For the text-containing cell, return its midpoint in (x, y) coordinate format. 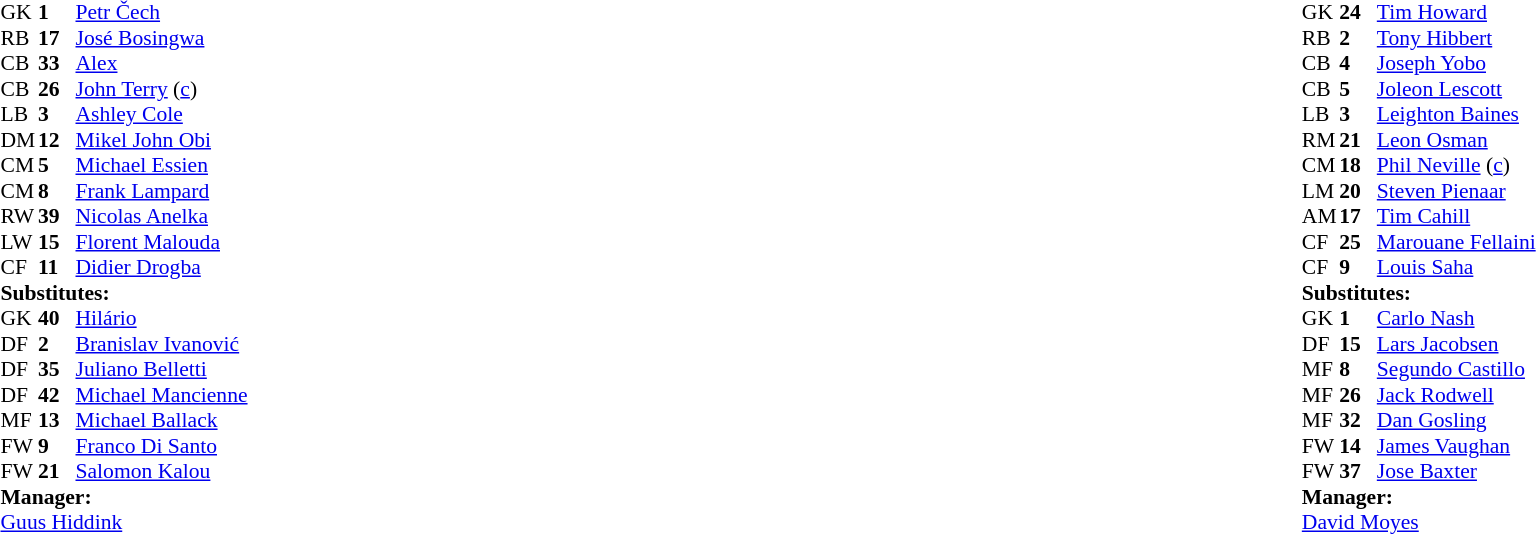
Didier Drogba (162, 267)
Tim Cahill (1456, 217)
Steven Pienaar (1456, 191)
Nicolas Anelka (162, 217)
AM (1321, 217)
25 (1358, 242)
Jose Baxter (1456, 471)
12 (57, 140)
José Bosingwa (162, 38)
40 (57, 319)
13 (57, 421)
Michael Mancienne (162, 395)
42 (57, 395)
Tony Hibbert (1456, 38)
Florent Malouda (162, 242)
32 (1358, 421)
Hilário (162, 319)
Frank Lampard (162, 191)
Phil Neville (c) (1456, 165)
Leon Osman (1456, 140)
Mikel John Obi (162, 140)
Lars Jacobsen (1456, 344)
DM (19, 140)
Jack Rodwell (1456, 395)
Segundo Castillo (1456, 369)
Louis Saha (1456, 267)
Dan Gosling (1456, 421)
Alex (162, 63)
18 (1358, 165)
Branislav Ivanović (162, 344)
24 (1358, 13)
Tim Howard (1456, 13)
Leighton Baines (1456, 115)
Petr Čech (162, 13)
39 (57, 217)
James Vaughan (1456, 446)
Joseph Yobo (1456, 63)
Carlo Nash (1456, 319)
37 (1358, 471)
11 (57, 267)
Juliano Belletti (162, 369)
14 (1358, 446)
LW (19, 242)
RM (1321, 140)
Ashley Cole (162, 115)
Michael Essien (162, 165)
Marouane Fellaini (1456, 242)
LM (1321, 191)
Franco Di Santo (162, 446)
Joleon Lescott (1456, 89)
33 (57, 63)
Salomon Kalou (162, 471)
20 (1358, 191)
Michael Ballack (162, 421)
John Terry (c) (162, 89)
35 (57, 369)
RW (19, 217)
4 (1358, 63)
